Find where the given text appears and provide that cell's center as [X, Y] coordinate. 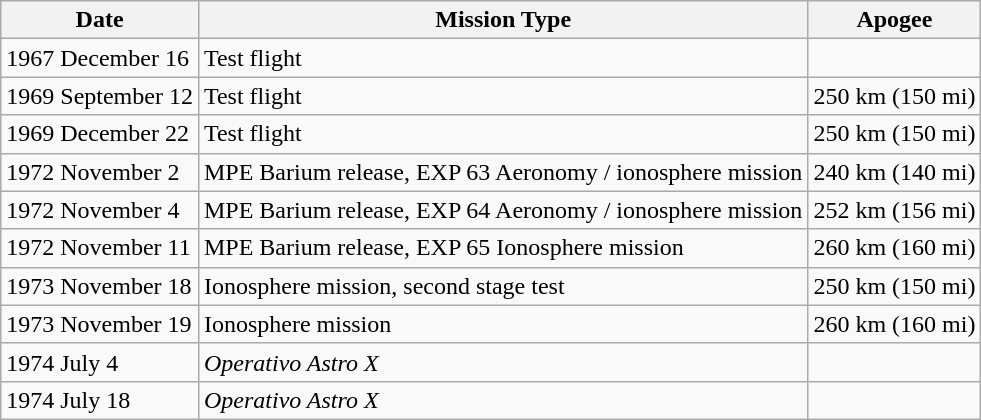
1972 November 11 [100, 248]
1972 November 4 [100, 210]
MPE Barium release, EXP 64 Aeronomy / ionosphere mission [502, 210]
1969 September 12 [100, 96]
MPE Barium release, EXP 63 Aeronomy / ionosphere mission [502, 172]
252 km (156 mi) [894, 210]
240 km (140 mi) [894, 172]
1974 July 18 [100, 400]
1972 November 2 [100, 172]
1974 July 4 [100, 362]
MPE Barium release, EXP 65 Ionosphere mission [502, 248]
1973 November 19 [100, 324]
1967 December 16 [100, 58]
Ionosphere mission [502, 324]
Date [100, 20]
Ionosphere mission, second stage test [502, 286]
Mission Type [502, 20]
1969 December 22 [100, 134]
Apogee [894, 20]
1973 November 18 [100, 286]
